Locate the cell with the specified text and output its [x, y] center coordinate. 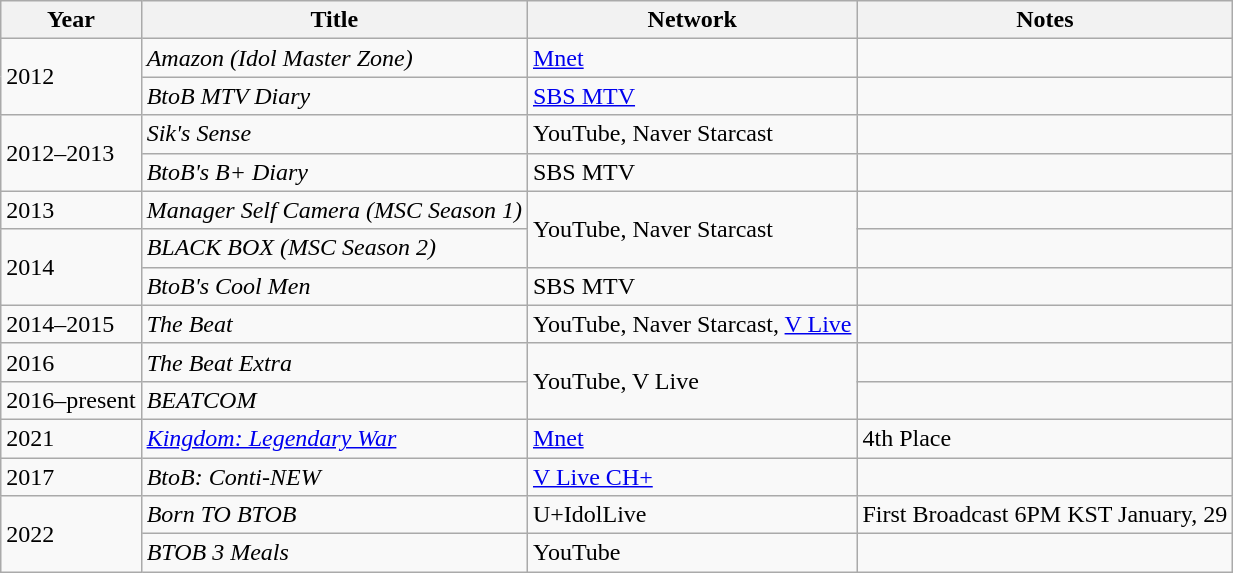
YouTube, Naver Starcast, V Live [692, 324]
2012 [71, 77]
U+IdolLive [692, 515]
Network [692, 20]
BEATCOM [334, 400]
Kingdom: Legendary War [334, 438]
BtoB MTV Diary [334, 96]
V Live CH+ [692, 477]
2016–present [71, 400]
YouTube, V Live [692, 381]
2014 [71, 267]
Amazon (Idol Master Zone) [334, 58]
Manager Self Camera (MSC Season 1) [334, 210]
The Beat Extra [334, 362]
2014–2015 [71, 324]
BTOB 3 Meals [334, 553]
2022 [71, 534]
Year [71, 20]
The Beat [334, 324]
BLACK BOX (MSC Season 2) [334, 248]
BtoB's Cool Men [334, 286]
2021 [71, 438]
2017 [71, 477]
Title [334, 20]
BtoB: Conti-NEW [334, 477]
2012–2013 [71, 153]
2013 [71, 210]
First Broadcast 6PM KST January, 29 [1045, 515]
YouTube [692, 553]
Notes [1045, 20]
4th Place [1045, 438]
2016 [71, 362]
BtoB's B+ Diary [334, 172]
Sik's Sense [334, 134]
Born TO BTOB [334, 515]
